From the cell containing the given text, extract its center point as (x, y) coordinate. 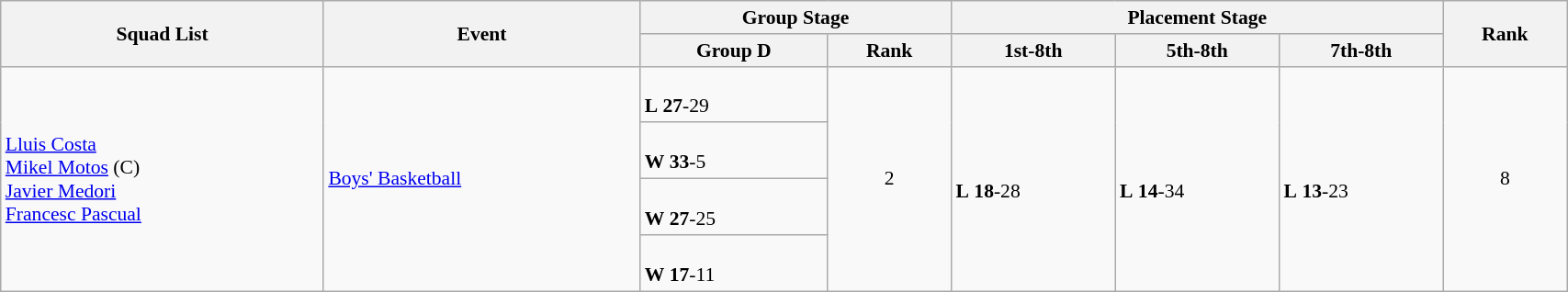
L 14-34 (1198, 178)
7th-8th (1361, 51)
Placement Stage (1197, 17)
Group D (734, 51)
W 27-25 (734, 208)
W 17-11 (734, 263)
L 27-29 (734, 94)
8 (1505, 178)
1st-8th (1032, 51)
Group Stage (795, 17)
L 13-23 (1361, 178)
Boys' Basketball (481, 178)
L 18-28 (1032, 178)
5th-8th (1198, 51)
Squad List (163, 33)
Lluis CostaMikel Motos (C)Javier MedoriFrancesc Pascual (163, 178)
Event (481, 33)
W 33-5 (734, 151)
2 (889, 178)
